Pinpoint the cell where the given text exists, returning its (x, y) midpoint coordinate. 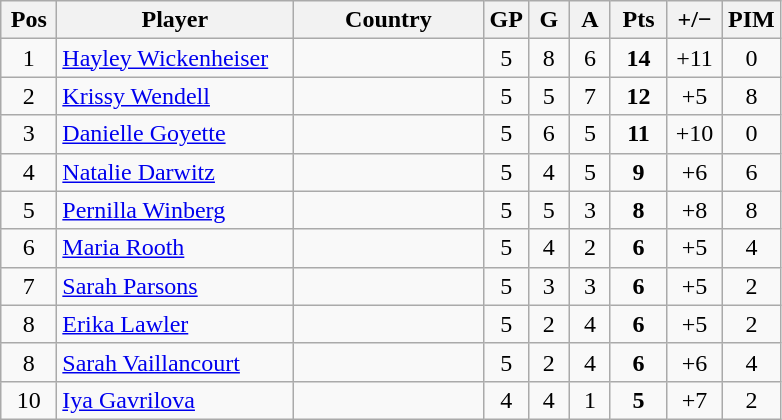
10 (29, 400)
Pernilla Winberg (175, 210)
Erika Lawler (175, 324)
+8 (695, 210)
+10 (695, 134)
Maria Rooth (175, 248)
A (590, 20)
+/− (695, 20)
11 (638, 134)
Krissy Wendell (175, 96)
GP (506, 20)
+7 (695, 400)
Pos (29, 20)
12 (638, 96)
Player (175, 20)
Sarah Vaillancourt (175, 362)
Pts (638, 20)
Country (388, 20)
Hayley Wickenheiser (175, 58)
Iya Gavrilova (175, 400)
G (548, 20)
Natalie Darwitz (175, 172)
14 (638, 58)
Sarah Parsons (175, 286)
PIM (752, 20)
9 (638, 172)
+11 (695, 58)
Danielle Goyette (175, 134)
